Capture the cell that displays the provided text and extract its (X, Y) central coordinate. 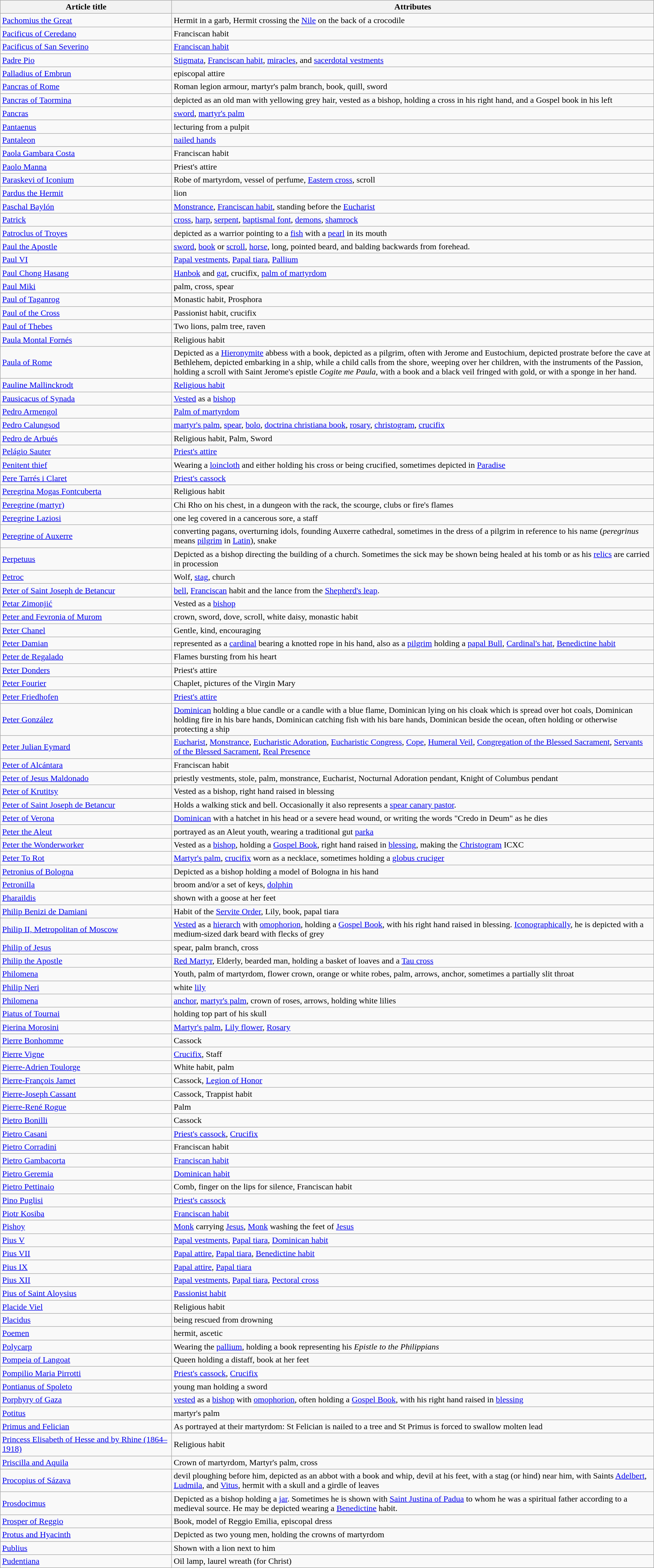
lion (413, 193)
Peter Fourier (86, 683)
Youth, palm of martyrdom, flower crown, orange or white robes, palm, arrows, anchor, sometimes a partially slit throat (413, 974)
episcopal attire (413, 73)
Hermit in a garb, Hermit crossing the Nile on the back of a crocodile (413, 20)
portrayed as an Aleut youth, wearing a traditional gut parka (413, 831)
Roman legion armour, martyr's palm branch, book, quill, sword (413, 87)
Primus and Felician (86, 1426)
Protus and Hyacinth (86, 1534)
Dominican habit (413, 1174)
one leg covered in a cancerous sore, a staff (413, 518)
Dominican with a hatchet in his head or a severe head wound, or writing the words "Credo in Deum" as he dies (413, 818)
Paul Chong Hasang (86, 273)
Procopius of Sázava (86, 1480)
Pierre-Adrien Toulorge (86, 1067)
vested as a bishop with omophorion, often holding a Gospel Book, with his right hand raised in blessing (413, 1400)
Cassock, Trappist habit (413, 1094)
Passionist habit, crucifix (413, 313)
Petronilla (86, 885)
Religious habit, Palm, Sword (413, 438)
Pauline Mallinckrodt (86, 385)
Pacificus of Ceredano (86, 34)
Chi Rho on his chest, in a dungeon with the rack, the scourge, clubs or fire's flames (413, 505)
Pierre-Joseph Cassant (86, 1094)
Paolo Manna (86, 167)
Princess Elisabeth of Hesse and by Rhine (1864–1918) (86, 1445)
Habit of the Servite Order, Lily, book, papal tiara (413, 911)
Holds a walking stick and bell. Occasionally it also represents a spear canary pastor. (413, 805)
Peregrine Laziosi (86, 518)
depicted as an old man with yellowing grey hair, vested as a bishop, holding a cross in his right hand, and a Gospel book in his left (413, 100)
Pompeia of Langoat (86, 1360)
Queen holding a distaff, book at her feet (413, 1360)
Peter Friedhofen (86, 697)
Peter Julian Eymard (86, 747)
Polycarp (86, 1347)
Monstrance, Franciscan habit, standing before the Eucharist (413, 207)
Pierina Morosini (86, 1027)
Petroc (86, 577)
broom and/or a set of keys, dolphin (413, 885)
hermit, ascetic (413, 1333)
martyr's palm, spear, bolo, doctrina christiana book, rosary, christogram, crucifix (413, 425)
Porphyry of Gaza (86, 1400)
Pancras of Taormina (86, 100)
lecturing from a pulpit (413, 127)
Peter the Aleut (86, 831)
As portrayed at their martyrdom: St Felician is nailed to a tree and St Primus is forced to swallow molten lead (413, 1426)
Pietro Gambacorta (86, 1160)
Pedro Calungsod (86, 425)
Poemen (86, 1333)
Martyr's palm, Lily flower, Rosary (413, 1027)
martyr's palm (413, 1413)
Petar Zimonjić (86, 603)
palm, cross, spear (413, 286)
white lily (413, 987)
Peter González (86, 719)
Perpetuus (86, 559)
White habit, palm (413, 1067)
Paula of Rome (86, 362)
Pontianus of Spoleto (86, 1387)
Philip the Apostle (86, 961)
Placide Viel (86, 1306)
Oil lamp, laurel wreath (for Christ) (413, 1561)
Palm (413, 1107)
spear, palm branch, cross (413, 947)
cross, harp, serpent, baptismal font, demons, shamrock (413, 220)
nailed hands (413, 140)
Paul Miki (86, 286)
Pantaenus (86, 127)
Peter Donders (86, 670)
Paraskevi of Iconium (86, 180)
Paul of Thebes (86, 326)
Pius IX (86, 1267)
Depicted as a bishop holding a model of Bologna in his hand (413, 872)
Attributes (413, 7)
Philip Benizi de Damiani (86, 911)
Petronius of Bologna (86, 872)
Stigmata, Franciscan habit, miracles, and sacerdotal vestments (413, 60)
Papal attire, Papal tiara (413, 1267)
Pino Puglisi (86, 1200)
Philip of Jesus (86, 947)
Pardus the Hermit (86, 193)
Pelágio Sauter (86, 452)
Peter of Verona (86, 818)
Wearing a loincloth and either holding his cross or being crucified, sometimes depicted in Paradise (413, 465)
bell, Franciscan habit and the lance from the Shepherd's leap. (413, 590)
Cassock, Legion of Honor (413, 1080)
Publius (86, 1548)
Prosper of Reggio (86, 1521)
Depicted as two young men, holding the crowns of martyrdom (413, 1534)
depicted as a warrior pointing to a fish with a pearl in its mouth (413, 233)
being rescued from drowning (413, 1320)
Pudentiana (86, 1561)
Robe of martyrdom, vessel of perfume, Eastern cross, scroll (413, 180)
Comb, finger on the lips for silence, Franciscan habit (413, 1187)
crown, sword, dove, scroll, white daisy, monastic habit (413, 617)
Vested as a bishop, right hand raised in blessing (413, 792)
Two lions, palm tree, raven (413, 326)
Piotr Kosiba (86, 1213)
Pishoy (86, 1227)
Peter and Fevronia of Murom (86, 617)
Paul VI (86, 260)
Flames bursting from his heart (413, 657)
Peter of Krutitsy (86, 792)
sword, martyr's palm (413, 113)
Peter Damian (86, 644)
Priscilla and Aquila (86, 1462)
Prosdocimus (86, 1503)
Pierre Bonhomme (86, 1040)
Palm of martyrdom (413, 412)
Monk carrying Jesus, Monk washing the feet of Jesus (413, 1227)
Paul of the Cross (86, 313)
Penitent thief (86, 465)
Pietro Geremia (86, 1174)
Monastic habit, Prosphora (413, 300)
Pere Tarrés i Claret (86, 478)
Palladius of Embrun (86, 73)
Peter of Alcántara (86, 765)
shown with a goose at her feet (413, 898)
Pompilio Maria Pirrotti (86, 1373)
Padre Pio (86, 60)
Peregrina Mogas Fontcuberta (86, 492)
anchor, martyr's palm, crown of roses, arrows, holding white lilies (413, 1001)
Peter Chanel (86, 630)
Piatus of Tournai (86, 1014)
Papal vestments, Papal tiara, Dominican habit (413, 1240)
Paul the Apostle (86, 246)
Peter de Regalado (86, 657)
Pantaleon (86, 140)
Book, model of Reggio Emilia, episcopal dress (413, 1521)
Pius XII (86, 1280)
Pierre Vigne (86, 1054)
Crown of martyrdom, Martyr's palm, cross (413, 1462)
Passionist habit (413, 1293)
Red Martyr, Elderly, bearded man, holding a basket of loaves and a Tau cross (413, 961)
Pierre-René Rogue (86, 1107)
Papal attire, Papal tiara, Benedictine habit (413, 1253)
Paul of Taganrog (86, 300)
Pedro Armengol (86, 412)
Vested as a bishop, holding a Gospel Book, right hand raised in blessing, making the Christogram ICXC (413, 845)
Pharaildis (86, 898)
Chaplet, pictures of the Virgin Mary (413, 683)
Pancras of Rome (86, 87)
Crucifix, Staff (413, 1054)
Pedro de Arbués (86, 438)
Patroclus of Troyes (86, 233)
Gentle, kind, encouraging (413, 630)
Shown with a lion next to him (413, 1548)
Pietro Corradini (86, 1147)
represented as a cardinal bearing a knotted rope in his hand, also as a pilgrim holding a papal Bull, Cardinal's hat, Benedictine habit (413, 644)
Peregrine (martyr) (86, 505)
Pius VII (86, 1253)
Wearing the pallium, holding a book representing his Epistle to the Philippians (413, 1347)
Pietro Pettinaio (86, 1187)
Peregrine of Auxerre (86, 536)
Placidus (86, 1320)
Pausicacus of Synada (86, 398)
Papal vestments, Papal tiara, Pallium (413, 260)
Pacificus of San Severino (86, 47)
Pancras (86, 113)
young man holding a sword (413, 1387)
Pietro Bonilli (86, 1120)
Paola Gambara Costa (86, 153)
Wolf, stag, church (413, 577)
Patrick (86, 220)
Papal vestments, Papal tiara, Pectoral cross (413, 1280)
Paschal Baylón (86, 207)
Peter the Wonderworker (86, 845)
sword, book or scroll, horse, long, pointed beard, and balding backwards from forehead. (413, 246)
Article title (86, 7)
Paula Montal Fornés (86, 339)
Philip Neri (86, 987)
priestly vestments, stole, palm, monstrance, Eucharist, Nocturnal Adoration pendant, Knight of Columbus pendant (413, 778)
holding top part of his skull (413, 1014)
Martyr's palm, crucifix worn as a necklace, sometimes holding a globus cruciger (413, 858)
Peter To Rot (86, 858)
Philip II, Metropolitan of Moscow (86, 929)
Pietro Casani (86, 1134)
Pius of Saint Aloysius (86, 1293)
Peter of Jesus Maldonado (86, 778)
Potitus (86, 1413)
Pachomius the Great (86, 20)
Pierre-François Jamet (86, 1080)
Hanbok and gat, crucifix, palm of martyrdom (413, 273)
Pius V (86, 1240)
